Pinpoint the cell where the given text exists, returning its (X, Y) midpoint coordinate. 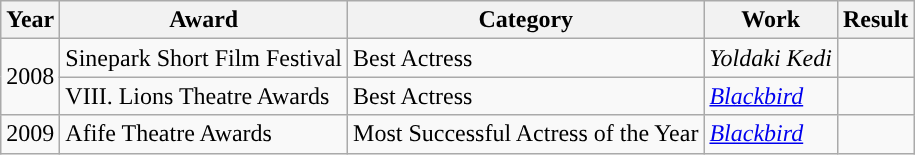
Result (875, 20)
VIII. Lions Theatre Awards (204, 96)
Most Successful Actress of the Year (526, 134)
Yoldaki Kedi (771, 58)
Year (30, 20)
Award (204, 20)
Sinepark Short Film Festival (204, 58)
Work (771, 20)
Category (526, 20)
2008 (30, 77)
Afife Theatre Awards (204, 134)
2009 (30, 134)
